Locate the cell with the specified text and output its (X, Y) center coordinate. 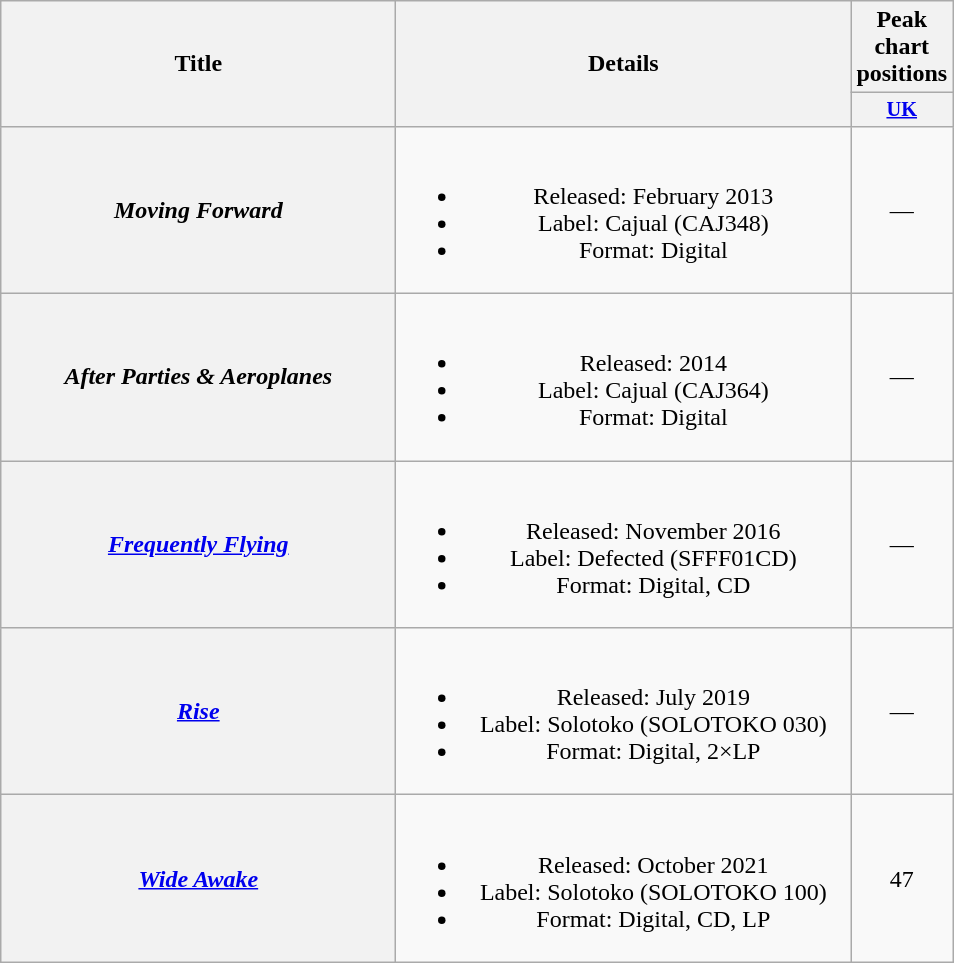
UK (902, 110)
Released: February 2013Label: Cajual (CAJ348)Format: Digital (624, 210)
Released: November 2016Label: Defected (SFFF01CD)Format: Digital, CD (624, 544)
Peak chart positions (902, 47)
After Parties & Aeroplanes (198, 378)
Released: 2014Label: Cajual (CAJ364)Format: Digital (624, 378)
Details (624, 64)
Released: July 2019Label: Solotoko (SOLOTOKO 030)Format: Digital, 2×LP (624, 712)
Rise (198, 712)
Title (198, 64)
Wide Awake (198, 878)
Moving Forward (198, 210)
Released: October 2021Label: Solotoko (SOLOTOKO 100)Format: Digital, CD, LP (624, 878)
Frequently Flying (198, 544)
47 (902, 878)
